Return the [x, y] coordinate for the center point of the cell that contains the specified text.  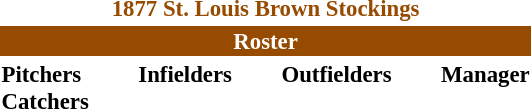
Roster [266, 41]
